Extract the (X, Y) coordinate from the center of the cell holding the provided text.  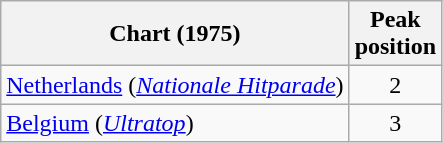
2 (395, 85)
Peakposition (395, 34)
Chart (1975) (175, 34)
Netherlands (Nationale Hitparade) (175, 85)
Belgium (Ultratop) (175, 123)
3 (395, 123)
